Capture the cell that displays the provided text and extract its (X, Y) central coordinate. 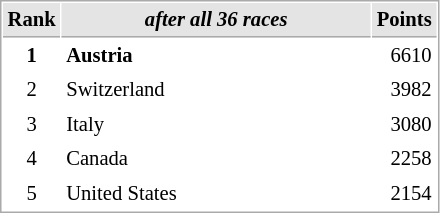
Points (404, 20)
3080 (404, 124)
2258 (404, 158)
6610 (404, 56)
Italy (216, 124)
Canada (216, 158)
3 (32, 124)
after all 36 races (216, 20)
Switzerland (216, 90)
United States (216, 194)
3982 (404, 90)
1 (32, 56)
2154 (404, 194)
Rank (32, 20)
Austria (216, 56)
5 (32, 194)
4 (32, 158)
2 (32, 90)
